Return (X, Y) of the center of cell containing provided text 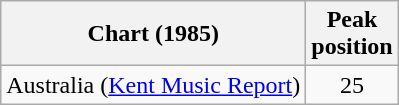
25 (352, 85)
Peak position (352, 34)
Chart (1985) (154, 34)
Australia (Kent Music Report) (154, 85)
